Provide the [x, y] coordinate of the cell's center where the given text is located.  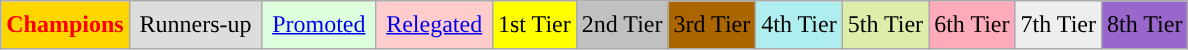
4th Tier [799, 25]
6th Tier [972, 25]
Promoted [319, 25]
3rd Tier [712, 25]
1st Tier [534, 25]
Champions [65, 25]
7th Tier [1058, 25]
5th Tier [885, 25]
Runners-up [196, 25]
8th Tier [1144, 25]
2nd Tier [622, 25]
Relegated [434, 25]
